For the text-containing cell, return its midpoint in [X, Y] coordinate format. 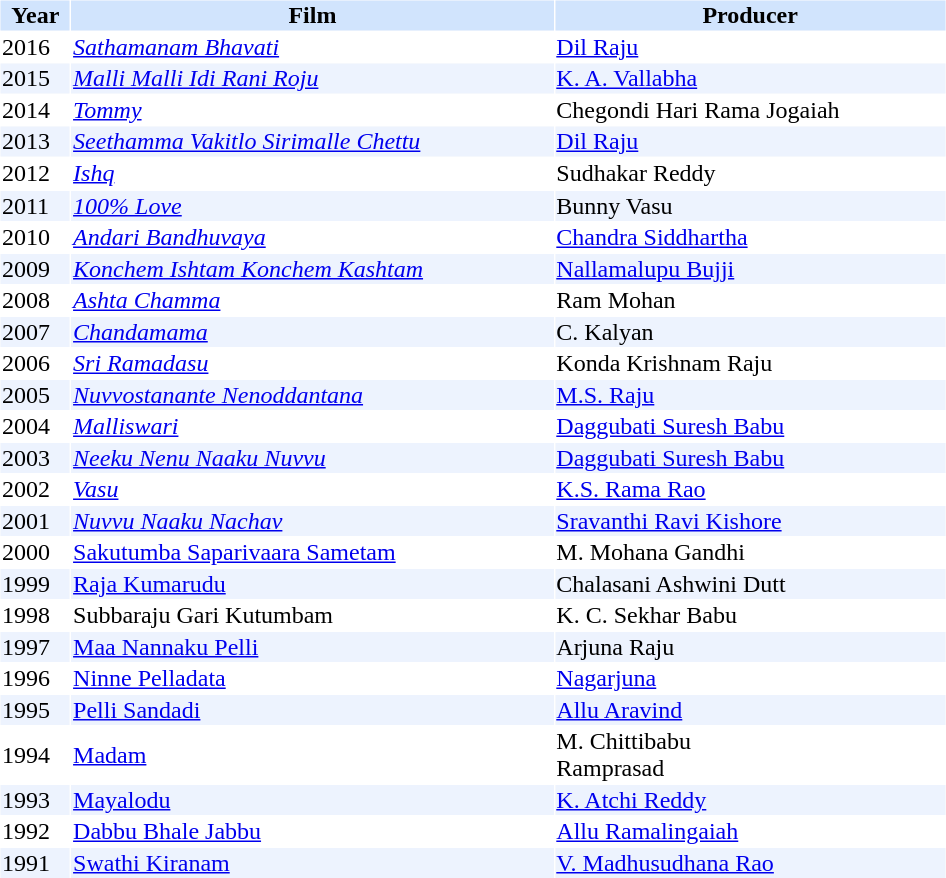
Mayalodu [313, 800]
K. Atchi Reddy [750, 800]
Vasu [313, 489]
Nallamalupu Bujji [750, 269]
Neeku Nenu Naaku Nuvvu [313, 458]
1995 [35, 710]
M. Mohana Gandhi [750, 553]
2010 [35, 237]
Konchem Ishtam Konchem Kashtam [313, 269]
Nagarjuna [750, 679]
Bunny Vasu [750, 206]
C. Kalyan [750, 332]
2008 [35, 301]
2013 [35, 141]
V. Madhusudhana Rao [750, 863]
M. Chittibabu Ramprasad [750, 754]
2003 [35, 458]
2014 [35, 110]
1999 [35, 584]
1994 [35, 754]
Andari Bandhuvaya [313, 237]
Raja Kumarudu [313, 584]
100% Love [313, 206]
Ram Mohan [750, 301]
Malliswari [313, 427]
2006 [35, 363]
Sri Ramadasu [313, 363]
Swathi Kiranam [313, 863]
Tommy [313, 110]
Chegondi Hari Rama Jogaiah [750, 110]
2011 [35, 206]
Seethamma Vakitlo Sirimalle Chettu [313, 141]
Ishq [313, 173]
1997 [35, 647]
Sudhakar Reddy [750, 173]
1993 [35, 800]
Sravanthi Ravi Kishore [750, 521]
2007 [35, 332]
Allu Ramalingaiah [750, 831]
K.S. Rama Rao [750, 489]
K. C. Sekhar Babu [750, 615]
Maa Nannaku Pelli [313, 647]
2005 [35, 395]
Ninne Pelladata [313, 679]
M.S. Raju [750, 395]
2012 [35, 173]
Pelli Sandadi [313, 710]
Allu Aravind [750, 710]
2009 [35, 269]
2002 [35, 489]
1998 [35, 615]
Nuvvostanante Nenoddantana [313, 395]
Chalasani Ashwini Dutt [750, 584]
Film [313, 15]
Subbaraju Gari Kutumbam [313, 615]
Sakutumba Saparivaara Sametam [313, 553]
Arjuna Raju [750, 647]
Konda Krishnam Raju [750, 363]
1992 [35, 831]
Malli Malli Idi Rani Roju [313, 79]
2000 [35, 553]
2001 [35, 521]
Chandamama [313, 332]
2015 [35, 79]
Year [35, 15]
Ashta Chamma [313, 301]
2016 [35, 47]
Producer [750, 15]
1991 [35, 863]
2004 [35, 427]
Dabbu Bhale Jabbu [313, 831]
1996 [35, 679]
Nuvvu Naaku Nachav [313, 521]
Chandra Siddhartha [750, 237]
Sathamanam Bhavati [313, 47]
Madam [313, 754]
K. A. Vallabha [750, 79]
